Capture the cell that displays the provided text and extract its [X, Y] central coordinate. 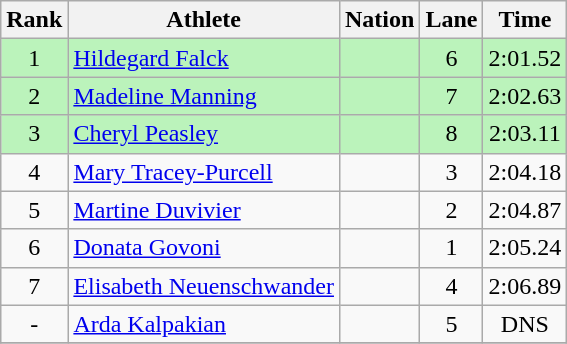
Arda Kalpakian [204, 324]
2:02.63 [525, 96]
Nation [379, 20]
2:06.89 [525, 286]
Athlete [204, 20]
2:01.52 [525, 58]
Cheryl Peasley [204, 134]
Lane [452, 20]
Hildegard Falck [204, 58]
2:03.11 [525, 134]
Martine Duvivier [204, 210]
Rank [34, 20]
Time [525, 20]
8 [452, 134]
Elisabeth Neuenschwander [204, 286]
Donata Govoni [204, 248]
- [34, 324]
Madeline Manning [204, 96]
2:05.24 [525, 248]
Mary Tracey-Purcell [204, 172]
DNS [525, 324]
2:04.87 [525, 210]
2:04.18 [525, 172]
